Locate the cell with the specified text and output its (x, y) center coordinate. 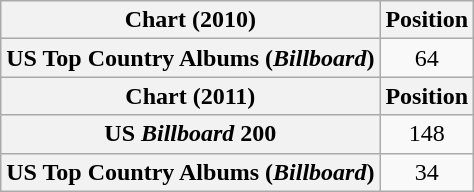
Chart (2011) (190, 96)
34 (427, 172)
US Billboard 200 (190, 134)
64 (427, 58)
148 (427, 134)
Chart (2010) (190, 20)
